Capture the cell that displays the provided text and extract its (X, Y) central coordinate. 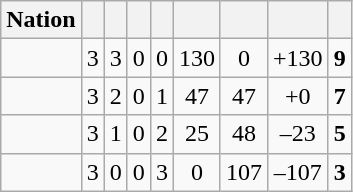
–23 (298, 134)
48 (244, 134)
Nation (41, 20)
130 (196, 58)
9 (340, 58)
7 (340, 96)
5 (340, 134)
+130 (298, 58)
25 (196, 134)
107 (244, 172)
–107 (298, 172)
+0 (298, 96)
